Extract the (X, Y) coordinate from the center of the cell holding the provided text.  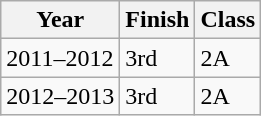
Year (60, 20)
Finish (158, 20)
2011–2012 (60, 58)
2012–2013 (60, 96)
Class (228, 20)
